Pinpoint the cell where the given text exists, returning its [X, Y] midpoint coordinate. 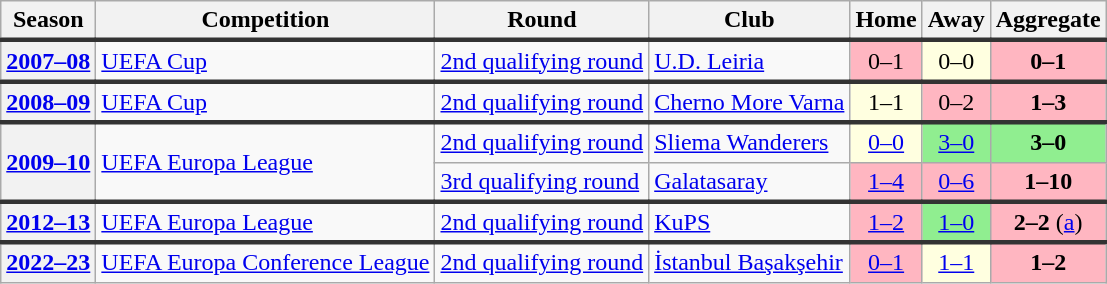
2–2 (a) [1048, 222]
İstanbul Başakşehir [750, 263]
Aggregate [1048, 21]
Round [542, 21]
2009–10 [48, 162]
3rd qualifying round [542, 182]
1–10 [1048, 182]
Cherno More Varna [750, 102]
Sliema Wanderers [750, 142]
1–0 [956, 222]
Home [886, 21]
Club [750, 21]
0–2 [956, 102]
UEFA Europa Conference League [266, 263]
2008–09 [48, 102]
2007–08 [48, 60]
Away [956, 21]
1–3 [1048, 102]
0–6 [956, 182]
Galatasaray [750, 182]
2012–13 [48, 222]
U.D. Leiria [750, 60]
Competition [266, 21]
Season [48, 21]
KuPS [750, 222]
2022–23 [48, 263]
1–4 [886, 182]
